Identify which cell holds the provided text, then report its [X, Y] central coordinate. 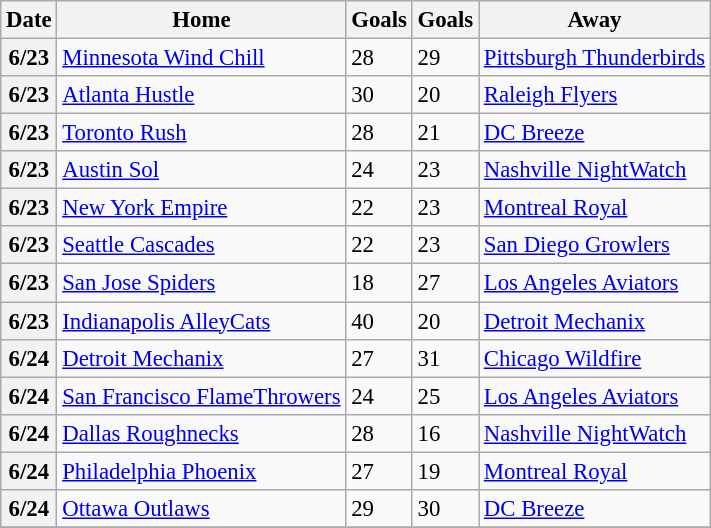
Austin Sol [202, 170]
Toronto Rush [202, 133]
16 [445, 433]
New York Empire [202, 208]
Raleigh Flyers [594, 95]
31 [445, 358]
Minnesota Wind Chill [202, 58]
San Francisco FlameThrowers [202, 396]
21 [445, 133]
Dallas Roughnecks [202, 433]
San Diego Growlers [594, 245]
18 [379, 283]
Away [594, 20]
San Jose Spiders [202, 283]
25 [445, 396]
Ottawa Outlaws [202, 509]
40 [379, 321]
19 [445, 471]
Atlanta Hustle [202, 95]
Date [29, 20]
Home [202, 20]
Indianapolis AlleyCats [202, 321]
Chicago Wildfire [594, 358]
Seattle Cascades [202, 245]
Philadelphia Phoenix [202, 471]
Pittsburgh Thunderbirds [594, 58]
